Locate the cell with the specified text and output its (X, Y) center coordinate. 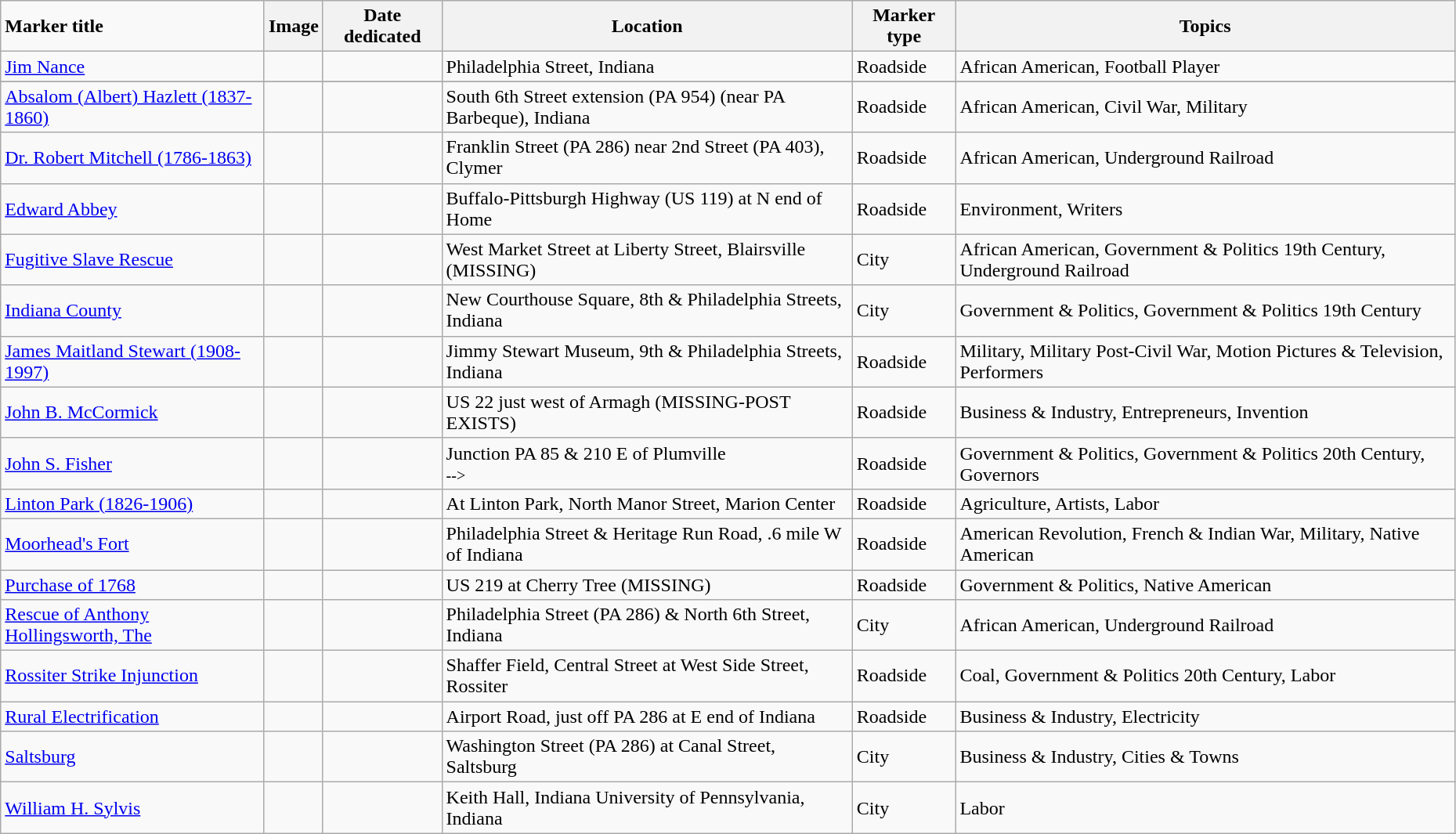
Environment, Writers (1205, 208)
Rescue of Anthony Hollingsworth, The (133, 625)
Philadelphia Street, Indiana (647, 67)
American Revolution, French & Indian War, Military, Native American (1205, 543)
Linton Park (1826-1906) (133, 504)
West Market Street at Liberty Street, Blairsville (MISSING) (647, 260)
Government & Politics, Government & Politics 20th Century, Governors (1205, 464)
James Maitland Stewart (1908-1997) (133, 362)
Marker title (133, 27)
At Linton Park, North Manor Street, Marion Center (647, 504)
Rural Electrification (133, 717)
Government & Politics, Native American (1205, 585)
William H. Sylvis (133, 808)
Coal, Government & Politics 20th Century, Labor (1205, 677)
Absalom (Albert) Hazlett (1837-1860) (133, 107)
Business & Industry, Cities & Towns (1205, 756)
Business & Industry, Entrepreneurs, Invention (1205, 412)
US 22 just west of Armagh (MISSING-POST EXISTS) (647, 412)
John S. Fisher (133, 464)
Dr. Robert Mitchell (1786-1863) (133, 158)
Labor (1205, 808)
Junction PA 85 & 210 E of Plumville --> (647, 464)
Saltsburg (133, 756)
Indiana County (133, 310)
Jimmy Stewart Museum, 9th & Philadelphia Streets, Indiana (647, 362)
Franklin Street (PA 286) near 2nd Street (PA 403), Clymer (647, 158)
US 219 at Cherry Tree (MISSING) (647, 585)
Image (293, 27)
New Courthouse Square, 8th & Philadelphia Streets, Indiana (647, 310)
Government & Politics, Government & Politics 19th Century (1205, 310)
Topics (1205, 27)
John B. McCormick (133, 412)
Marker type (904, 27)
African American, Government & Politics 19th Century, Underground Railroad (1205, 260)
Military, Military Post-Civil War, Motion Pictures & Television, Performers (1205, 362)
Moorhead's Fort (133, 543)
South 6th Street extension (PA 954) (near PA Barbeque), Indiana (647, 107)
Shaffer Field, Central Street at West Side Street, Rossiter (647, 677)
Agriculture, Artists, Labor (1205, 504)
Airport Road, just off PA 286 at E end of Indiana (647, 717)
Keith Hall, Indiana University of Pennsylvania, Indiana (647, 808)
Date dedicated (382, 27)
Business & Industry, Electricity (1205, 717)
Fugitive Slave Rescue (133, 260)
Philadelphia Street (PA 286) & North 6th Street, Indiana (647, 625)
Washington Street (PA 286) at Canal Street, Saltsburg (647, 756)
Edward Abbey (133, 208)
African American, Football Player (1205, 67)
Buffalo-Pittsburgh Highway (US 119) at N end of Home (647, 208)
Jim Nance (133, 67)
Rossiter Strike Injunction (133, 677)
Philadelphia Street & Heritage Run Road, .6 mile W of Indiana (647, 543)
African American, Civil War, Military (1205, 107)
Purchase of 1768 (133, 585)
Location (647, 27)
